From the cell containing the given text, extract its center point as (x, y) coordinate. 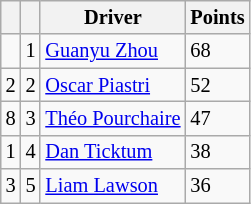
4 (31, 152)
38 (217, 152)
Oscar Piastri (112, 85)
5 (31, 186)
Dan Ticktum (112, 152)
Points (217, 17)
52 (217, 85)
Théo Pourchaire (112, 118)
68 (217, 51)
Guanyu Zhou (112, 51)
Driver (112, 17)
Liam Lawson (112, 186)
8 (11, 118)
36 (217, 186)
47 (217, 118)
